Capture the cell that displays the provided text and extract its [X, Y] central coordinate. 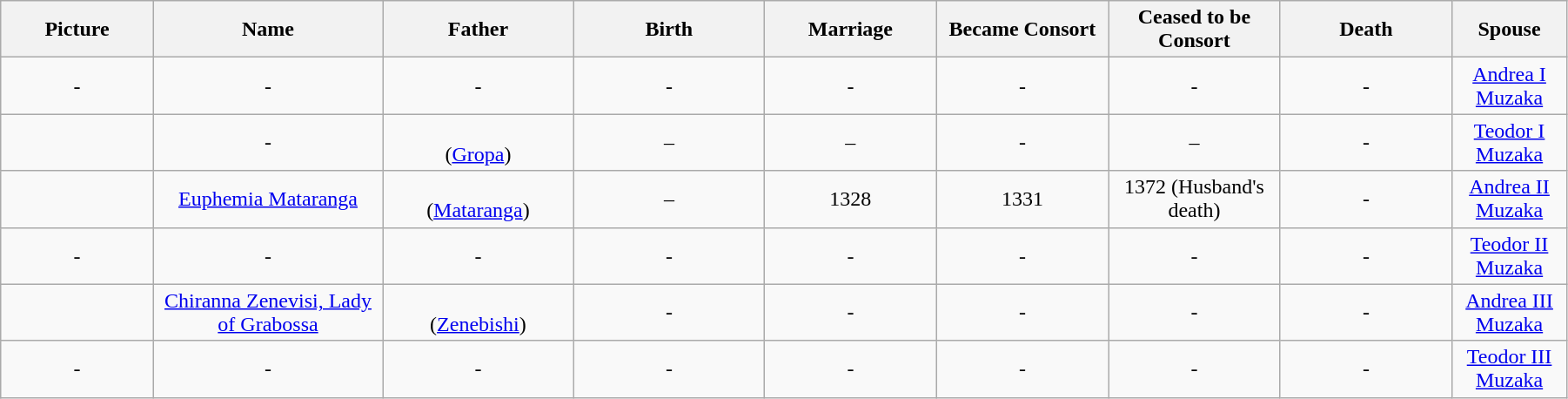
Birth [668, 30]
Andrea II Muzaka [1510, 199]
Spouse [1510, 30]
Andrea III Muzaka [1510, 312]
Euphemia Mataranga [268, 199]
Marriage [851, 30]
Became Consort [1022, 30]
Death [1366, 30]
(Gropa) [479, 143]
Teodor I Muzaka [1510, 143]
Andrea I Muzaka [1510, 85]
1331 [1022, 199]
Chiranna Zenevisi, Lady of Grabossa [268, 312]
Picture [77, 30]
(Zenebishi) [479, 312]
Name [268, 30]
1372 (Husband's death) [1195, 199]
Ceased to be Consort [1195, 30]
(Mataranga) [479, 199]
Teodor II Muzaka [1510, 256]
Teodor III Muzaka [1510, 369]
Father [479, 30]
1328 [851, 199]
